Determine the (X, Y) coordinate at the center of the cell enclosing the given text.  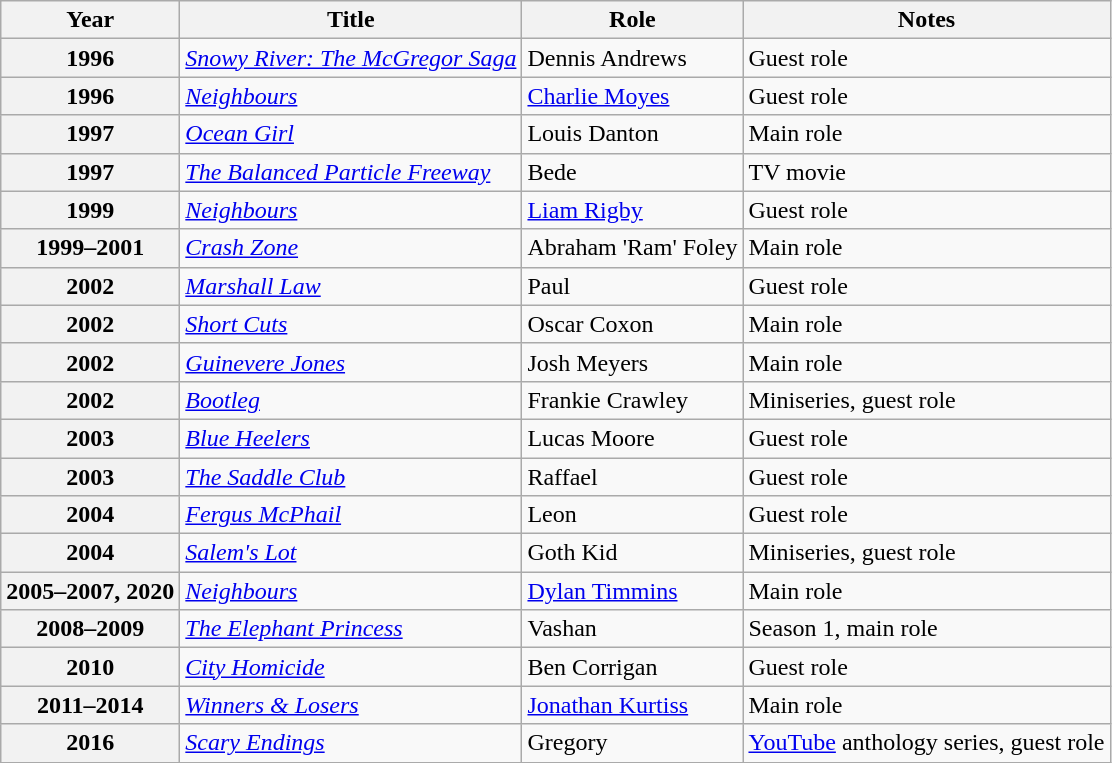
Winners & Losers (351, 705)
Season 1, main role (926, 629)
Notes (926, 20)
2016 (90, 743)
Blue Heelers (351, 438)
Bede (632, 172)
Raffael (632, 477)
Charlie Moyes (632, 96)
Josh Meyers (632, 362)
Vashan (632, 629)
City Homicide (351, 667)
Lucas Moore (632, 438)
TV movie (926, 172)
Gregory (632, 743)
Salem's Lot (351, 553)
1999 (90, 210)
Year (90, 20)
Jonathan Kurtiss (632, 705)
Ben Corrigan (632, 667)
Short Cuts (351, 324)
1999–2001 (90, 248)
Ocean Girl (351, 134)
Scary Endings (351, 743)
Goth Kid (632, 553)
2010 (90, 667)
Title (351, 20)
Liam Rigby (632, 210)
The Balanced Particle Freeway (351, 172)
Oscar Coxon (632, 324)
2005–2007, 2020 (90, 591)
Guinevere Jones (351, 362)
Dylan Timmins (632, 591)
2008–2009 (90, 629)
Bootleg (351, 400)
The Elephant Princess (351, 629)
Dennis Andrews (632, 58)
Frankie Crawley (632, 400)
Abraham 'Ram' Foley (632, 248)
The Saddle Club (351, 477)
Crash Zone (351, 248)
Leon (632, 515)
YouTube anthology series, guest role (926, 743)
Role (632, 20)
Fergus McPhail (351, 515)
Paul (632, 286)
2011–2014 (90, 705)
Snowy River: The McGregor Saga (351, 58)
Louis Danton (632, 134)
Marshall Law (351, 286)
